Return the (x, y) coordinate for the center point of the cell that contains the specified text.  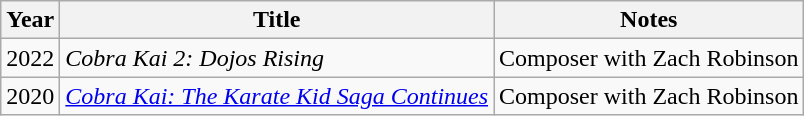
Title (277, 20)
Cobra Kai 2: Dojos Rising (277, 58)
2020 (30, 96)
Notes (649, 20)
Cobra Kai: The Karate Kid Saga Continues (277, 96)
Year (30, 20)
2022 (30, 58)
